From the cell containing the given text, extract its center point as (x, y) coordinate. 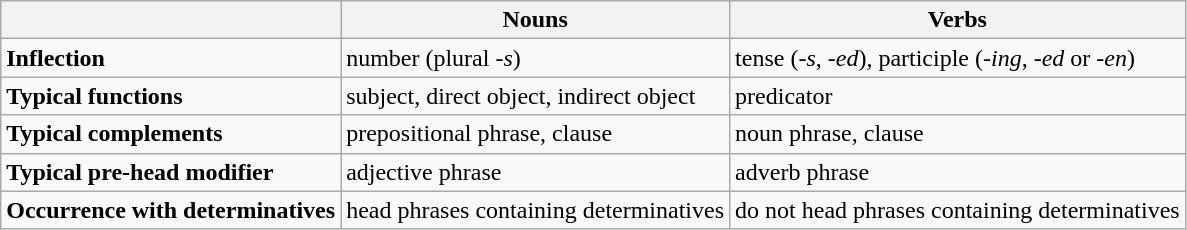
Typical complements (171, 134)
adverb phrase (958, 172)
subject, direct object, indirect object (536, 96)
prepositional phrase, clause (536, 134)
noun phrase, clause (958, 134)
Typical pre-head modifier (171, 172)
Verbs (958, 20)
adjective phrase (536, 172)
do not head phrases containing determinatives (958, 210)
Occurrence with determinatives (171, 210)
Typical functions (171, 96)
Nouns (536, 20)
number (plural -s) (536, 58)
Inflection (171, 58)
predicator (958, 96)
head phrases containing determinatives (536, 210)
tense (-s, -ed), participle (-ing, -ed or -en) (958, 58)
